Extract the (x, y) coordinate from the center of the cell holding the provided text.  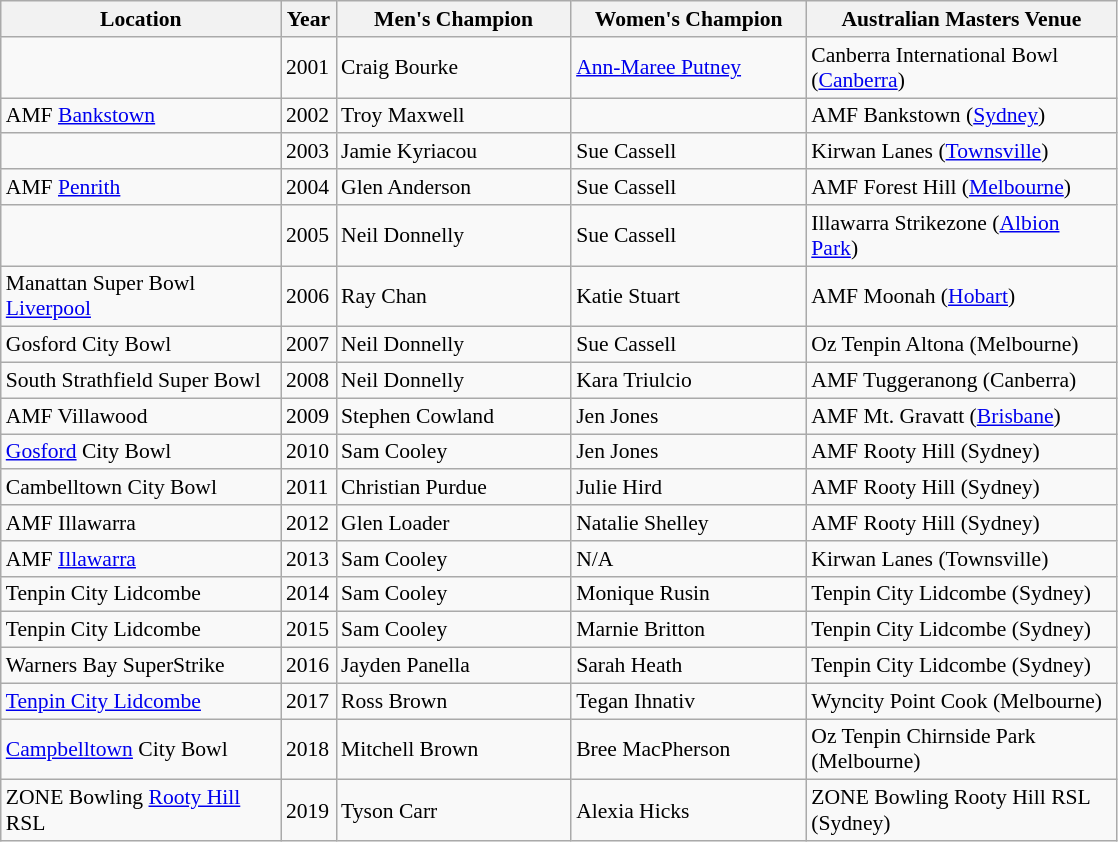
2002 (308, 116)
2006 (308, 296)
Oz Tenpin Altona (Melbourne) (961, 345)
Troy Maxwell (454, 116)
Christian Purdue (454, 488)
2008 (308, 381)
2012 (308, 523)
Tyson Carr (454, 810)
2014 (308, 594)
Mitchell Brown (454, 750)
AMF Bankstown (Sydney) (961, 116)
Bree MacPherson (688, 750)
Canberra International Bowl (Canberra) (961, 68)
2005 (308, 236)
AMF Bankstown (141, 116)
Natalie Shelley (688, 523)
Glen Anderson (454, 187)
2016 (308, 666)
Ray Chan (454, 296)
South Strathfield Super Bowl (141, 381)
Kara Triulcio (688, 381)
ZONE Bowling Rooty Hill RSL (Sydney) (961, 810)
AMF Villawood (141, 416)
Ross Brown (454, 701)
Katie Stuart (688, 296)
2003 (308, 152)
2009 (308, 416)
ZONE Bowling Rooty Hill RSL (141, 810)
AMF Tuggeranong (Canberra) (961, 381)
AMF Penrith (141, 187)
Sarah Heath (688, 666)
Australian Masters Venue (961, 19)
Cambelltown City Bowl (141, 488)
Men's Champion (454, 19)
Year (308, 19)
Jayden Panella (454, 666)
Monique Rusin (688, 594)
Wyncity Point Cook (Melbourne) (961, 701)
2019 (308, 810)
Location (141, 19)
AMF Mt. Gravatt (Brisbane) (961, 416)
Stephen Cowland (454, 416)
Tegan Ihnativ (688, 701)
Glen Loader (454, 523)
2013 (308, 559)
AMF Moonah (Hobart) (961, 296)
Marnie Britton (688, 630)
2007 (308, 345)
2010 (308, 452)
Warners Bay SuperStrike (141, 666)
Illawarra Strikezone (Albion Park) (961, 236)
Jamie Kyriacou (454, 152)
Julie Hird (688, 488)
Ann-Maree Putney (688, 68)
AMF Forest Hill (Melbourne) (961, 187)
2018 (308, 750)
Oz Tenpin Chirnside Park (Melbourne) (961, 750)
N/A (688, 559)
Women's Champion (688, 19)
Manattan Super Bowl Liverpool (141, 296)
2015 (308, 630)
Campbelltown City Bowl (141, 750)
2001 (308, 68)
Alexia Hicks (688, 810)
2011 (308, 488)
Craig Bourke (454, 68)
2017 (308, 701)
2004 (308, 187)
